Extract the (X, Y) coordinate from the center of the cell holding the provided text.  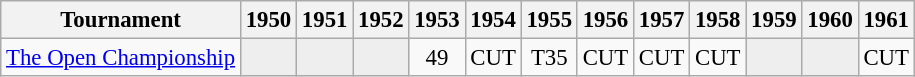
1952 (381, 20)
49 (437, 58)
1960 (830, 20)
1953 (437, 20)
1955 (549, 20)
1956 (605, 20)
1950 (268, 20)
The Open Championship (121, 58)
T35 (549, 58)
Tournament (121, 20)
1961 (886, 20)
1957 (661, 20)
1954 (493, 20)
1958 (718, 20)
1951 (325, 20)
1959 (774, 20)
